Output the [X, Y] coordinate of the center of the cell containing the given text.  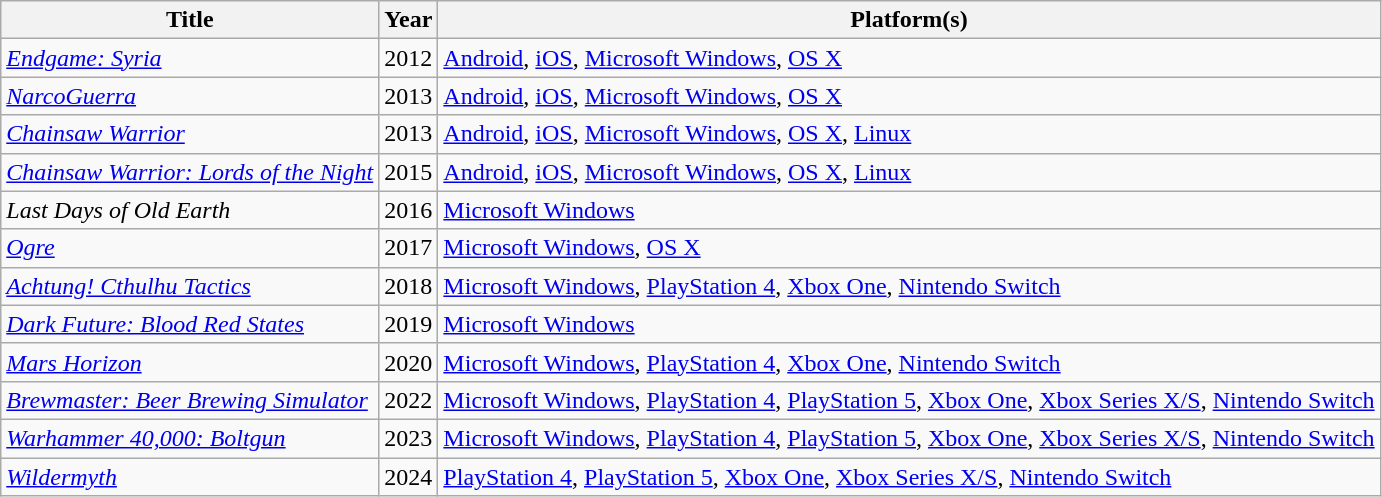
2017 [408, 248]
2016 [408, 210]
NarcoGuerra [190, 96]
2020 [408, 362]
Last Days of Old Earth [190, 210]
2019 [408, 324]
Endgame: Syria [190, 58]
Brewmaster: Beer Brewing Simulator [190, 400]
2015 [408, 172]
2024 [408, 477]
2022 [408, 400]
Mars Horizon [190, 362]
Warhammer 40,000: Boltgun [190, 438]
Ogre [190, 248]
2012 [408, 58]
2018 [408, 286]
Achtung! Cthulhu Tactics [190, 286]
PlayStation 4, PlayStation 5, Xbox One, Xbox Series X/S, Nintendo Switch [909, 477]
Platform(s) [909, 20]
Chainsaw Warrior: Lords of the Night [190, 172]
2023 [408, 438]
Chainsaw Warrior [190, 134]
Dark Future: Blood Red States [190, 324]
Microsoft Windows, OS X [909, 248]
Year [408, 20]
Title [190, 20]
Wildermyth [190, 477]
